Provide the [X, Y] coordinate of the cell's center where the given text is located.  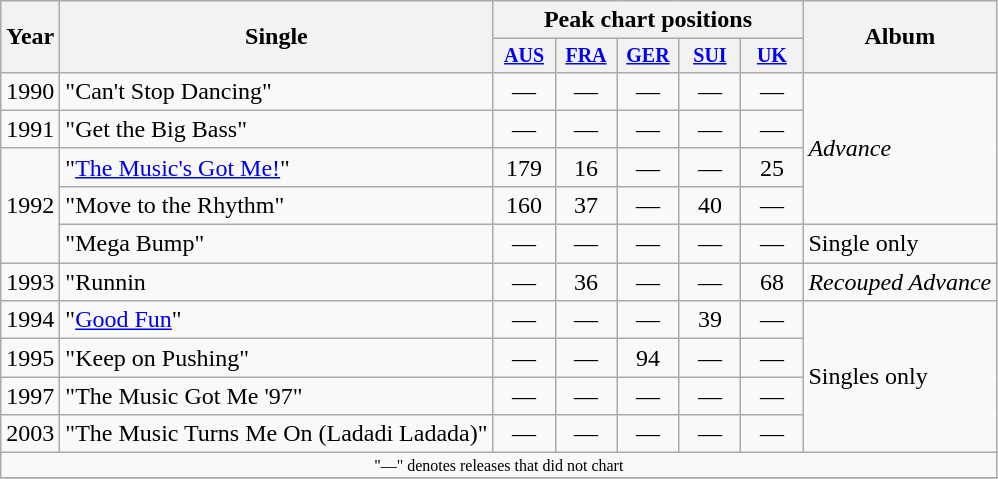
"—" denotes releases that did not chart [499, 465]
Single [276, 37]
160 [524, 205]
"The Music Turns Me On (Ladadi Ladada)" [276, 434]
37 [586, 205]
"The Music Got Me '97" [276, 396]
Singles only [900, 377]
"Good Fun" [276, 320]
Recouped Advance [900, 282]
FRA [586, 56]
1995 [30, 358]
GER [648, 56]
40 [710, 205]
UK [772, 56]
1994 [30, 320]
Advance [900, 148]
1993 [30, 282]
1992 [30, 205]
Year [30, 37]
36 [586, 282]
179 [524, 167]
"Keep on Pushing" [276, 358]
"Mega Bump" [276, 244]
"Move to the Rhythm" [276, 205]
2003 [30, 434]
1991 [30, 129]
39 [710, 320]
25 [772, 167]
1997 [30, 396]
AUS [524, 56]
"Get the Big Bass" [276, 129]
94 [648, 358]
Peak chart positions [648, 20]
Album [900, 37]
"Runnin [276, 282]
1990 [30, 91]
68 [772, 282]
"The Music's Got Me!" [276, 167]
Single only [900, 244]
SUI [710, 56]
"Can't Stop Dancing" [276, 91]
16 [586, 167]
